Return [X, Y] of the center of cell containing provided text 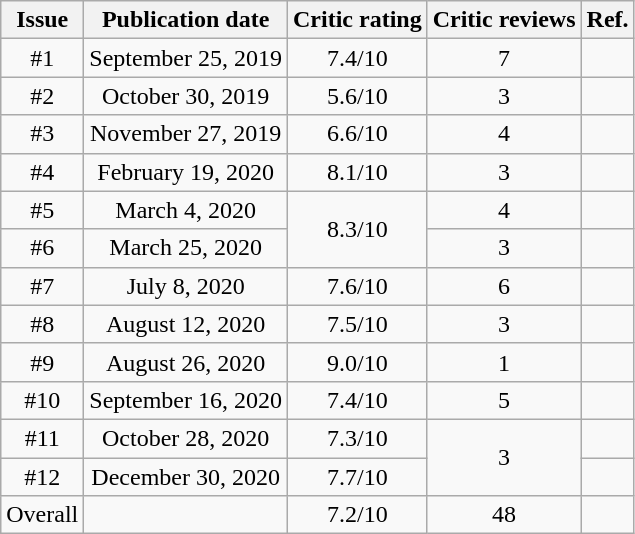
#12 [42, 477]
Publication date [186, 20]
#2 [42, 96]
August 26, 2020 [186, 362]
#5 [42, 210]
9.0/10 [357, 362]
7.7/10 [357, 477]
#10 [42, 400]
September 16, 2020 [186, 400]
#3 [42, 134]
1 [504, 362]
#8 [42, 324]
Issue [42, 20]
8.3/10 [357, 229]
Critic reviews [504, 20]
48 [504, 515]
#1 [42, 58]
October 28, 2020 [186, 438]
November 27, 2019 [186, 134]
5.6/10 [357, 96]
Ref. [608, 20]
#11 [42, 438]
5 [504, 400]
7.5/10 [357, 324]
7 [504, 58]
October 30, 2019 [186, 96]
March 4, 2020 [186, 210]
July 8, 2020 [186, 286]
7.2/10 [357, 515]
6.6/10 [357, 134]
#9 [42, 362]
6 [504, 286]
#6 [42, 248]
#7 [42, 286]
September 25, 2019 [186, 58]
Overall [42, 515]
August 12, 2020 [186, 324]
7.6/10 [357, 286]
8.1/10 [357, 172]
#4 [42, 172]
Critic rating [357, 20]
March 25, 2020 [186, 248]
February 19, 2020 [186, 172]
7.3/10 [357, 438]
December 30, 2020 [186, 477]
